Return the (x, y) coordinate for the center point of the cell that contains the specified text.  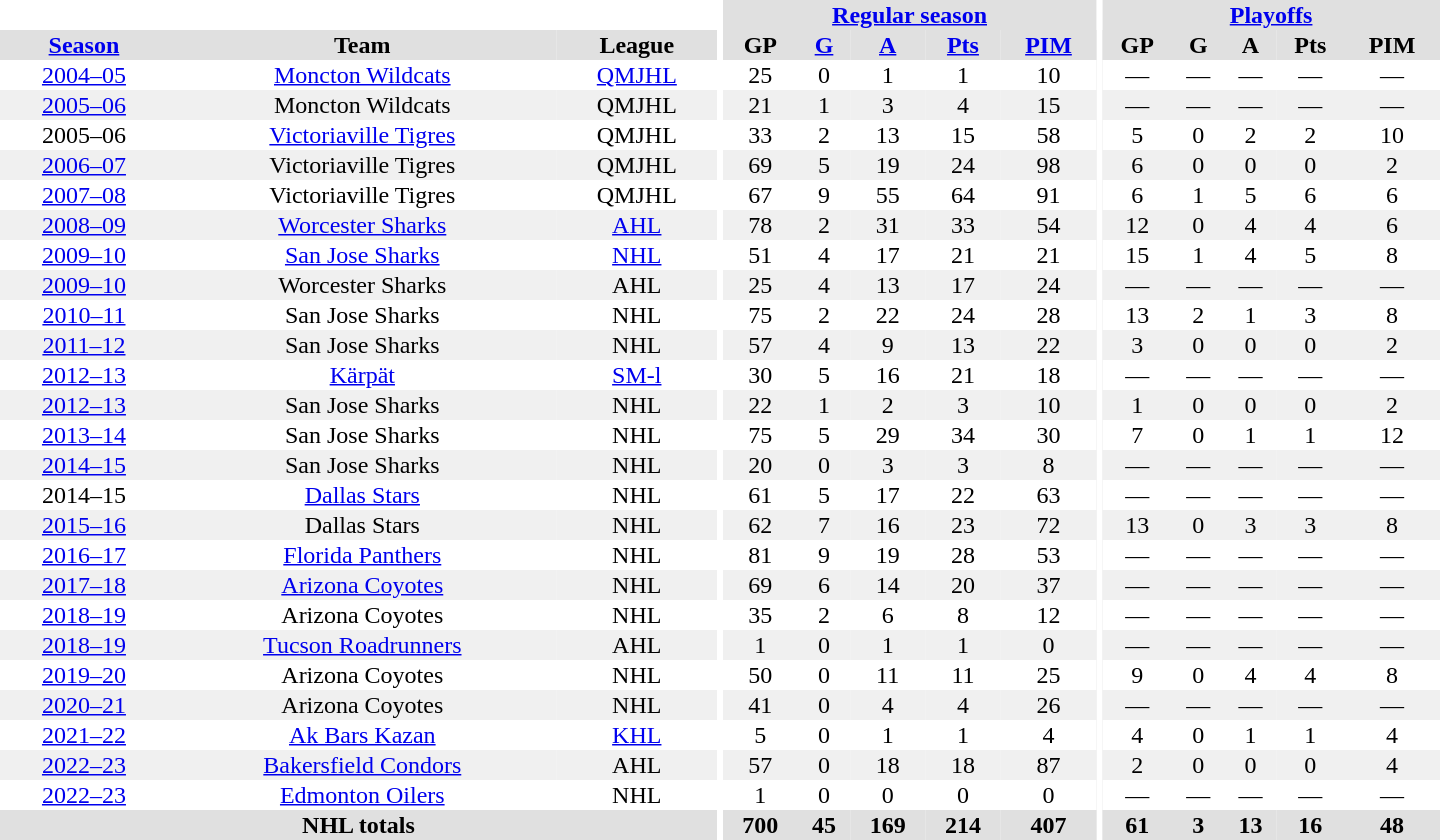
55 (888, 195)
2004–05 (84, 75)
62 (760, 525)
26 (1049, 705)
Ak Bars Kazan (362, 735)
2017–18 (84, 585)
34 (962, 435)
45 (824, 825)
League (637, 45)
2016–17 (84, 555)
2020–21 (84, 705)
Playoffs (1271, 15)
KHL (637, 735)
2006–07 (84, 165)
87 (1049, 765)
169 (888, 825)
72 (1049, 525)
53 (1049, 555)
48 (1392, 825)
SM-l (637, 375)
Team (362, 45)
23 (962, 525)
407 (1049, 825)
2021–22 (84, 735)
41 (760, 705)
Kärpät (362, 375)
14 (888, 585)
2013–14 (84, 435)
35 (760, 615)
Florida Panthers (362, 555)
31 (888, 225)
Tucson Roadrunners (362, 645)
2011–12 (84, 345)
67 (760, 195)
98 (1049, 165)
2019–20 (84, 675)
2015–16 (84, 525)
Edmonton Oilers (362, 795)
81 (760, 555)
78 (760, 225)
Season (84, 45)
2010–11 (84, 315)
64 (962, 195)
700 (760, 825)
37 (1049, 585)
54 (1049, 225)
NHL totals (358, 825)
Regular season (910, 15)
58 (1049, 135)
29 (888, 435)
50 (760, 675)
51 (760, 255)
Bakersfield Condors (362, 765)
2007–08 (84, 195)
214 (962, 825)
63 (1049, 495)
91 (1049, 195)
2008–09 (84, 225)
